Provide the (X, Y) coordinate of the cell's center where the given text is located.  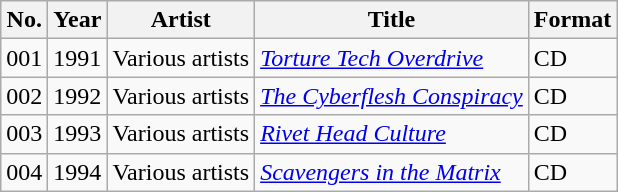
The Cyberflesh Conspiracy (392, 96)
1994 (78, 172)
No. (24, 20)
Rivet Head Culture (392, 134)
1992 (78, 96)
004 (24, 172)
003 (24, 134)
Title (392, 20)
1991 (78, 58)
Format (572, 20)
1993 (78, 134)
Torture Tech Overdrive (392, 58)
Year (78, 20)
Artist (181, 20)
Scavengers in the Matrix (392, 172)
001 (24, 58)
002 (24, 96)
